Provide the (x, y) coordinate of the cell's center where the given text is located.  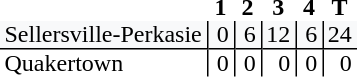
Quakertown (104, 63)
12 (278, 35)
24 (340, 35)
Sellersville-Perkasie (104, 35)
